Output the (x, y) coordinate of the center of the cell containing the given text.  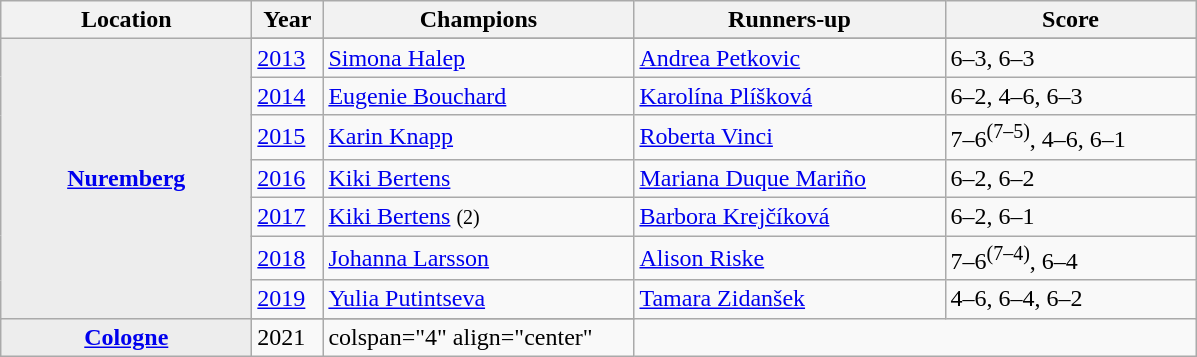
2018 (288, 258)
Eugenie Bouchard (478, 96)
Roberta Vinci (790, 138)
Score (1070, 20)
Champions (478, 20)
Year (288, 20)
2015 (288, 138)
Tamara Zidanšek (790, 299)
Karolína Plíšková (790, 96)
Kiki Bertens (478, 178)
Johanna Larsson (478, 258)
7–6(7–4), 6–4 (1070, 258)
Nuremberg (126, 178)
6–2, 6–2 (1070, 178)
2021 (288, 337)
Andrea Petkovic (790, 58)
Cologne (126, 337)
Alison Riske (790, 258)
Kiki Bertens (2) (478, 217)
2016 (288, 178)
7–6(7–5), 4–6, 6–1 (1070, 138)
Mariana Duque Mariño (790, 178)
Yulia Putintseva (478, 299)
2017 (288, 217)
Simona Halep (478, 58)
Location (126, 20)
6–2, 6–1 (1070, 217)
2014 (288, 96)
6–3, 6–3 (1070, 58)
2013 (288, 58)
Runners-up (790, 20)
2019 (288, 299)
colspan="4" align="center" (478, 337)
6–2, 4–6, 6–3 (1070, 96)
Barbora Krejčíková (790, 217)
4–6, 6–4, 6–2 (1070, 299)
Karin Knapp (478, 138)
